Detect which cell encompasses the target text, then output its (X, Y) center coordinate. 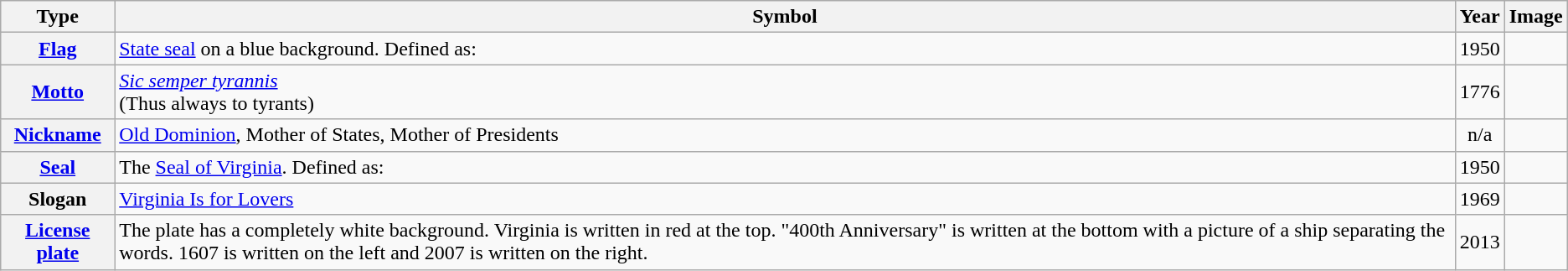
State seal on a blue background. Defined as: (785, 49)
Sic semper tyrannis(Thus always to tyrants) (785, 92)
Year (1479, 17)
Virginia Is for Lovers (785, 199)
The Seal of Virginia. Defined as: (785, 167)
License plate (58, 242)
Symbol (785, 17)
Old Dominion, Mother of States, Mother of Presidents (785, 135)
Slogan (58, 199)
Flag (58, 49)
Image (1536, 17)
1969 (1479, 199)
n/a (1479, 135)
Seal (58, 167)
Motto (58, 92)
Nickname (58, 135)
1776 (1479, 92)
Type (58, 17)
2013 (1479, 242)
